Capture the cell that displays the provided text and extract its [X, Y] central coordinate. 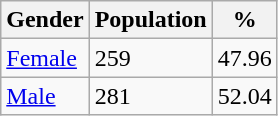
259 [150, 58]
47.96 [244, 58]
Female [45, 58]
52.04 [244, 96]
Gender [45, 20]
Population [150, 20]
Male [45, 96]
% [244, 20]
281 [150, 96]
